Return (x, y) of the center of cell containing provided text 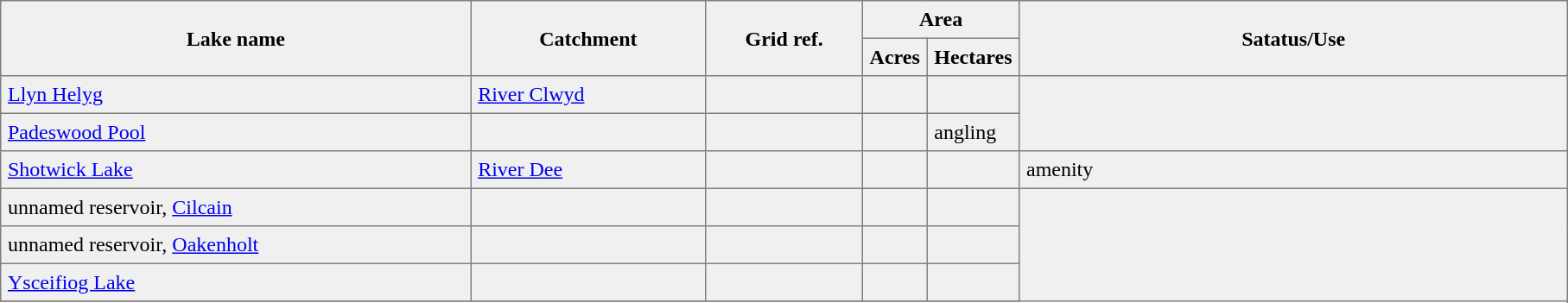
Grid ref. (784, 38)
Shotwick Lake (236, 170)
unnamed reservoir, Oakenholt (236, 245)
Hectares (973, 57)
Llyn Helyg (236, 95)
Area (940, 20)
Satatus/Use (1294, 38)
River Clwyd (588, 95)
Ysceifiog Lake (236, 282)
Lake name (236, 38)
unnamed reservoir, Cilcain (236, 207)
Catchment (588, 38)
Padeswood Pool (236, 132)
Acres (895, 57)
amenity (1294, 170)
angling (973, 132)
River Dee (588, 170)
